Identify which cell holds the provided text, then report its [X, Y] central coordinate. 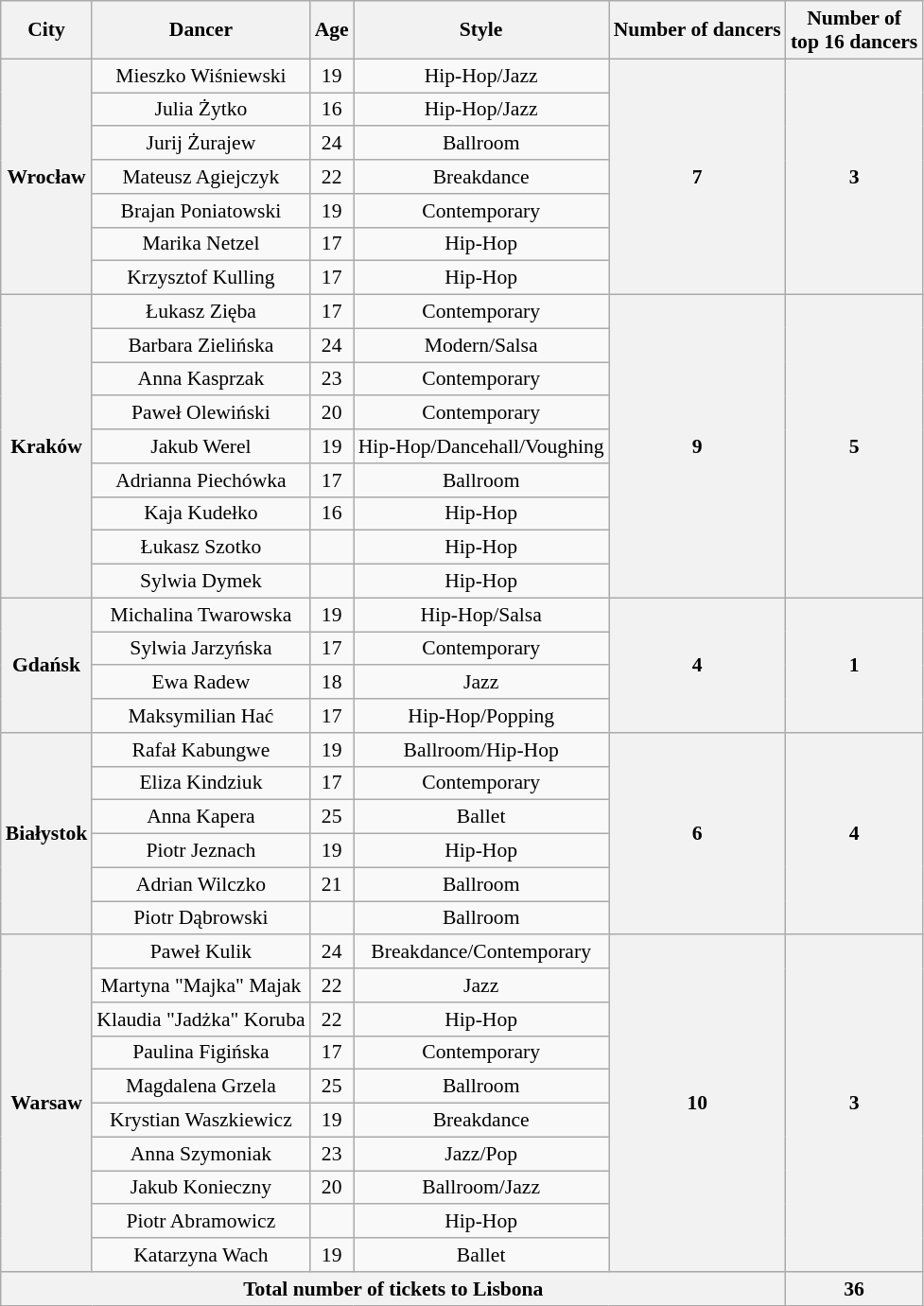
Jurij Żurajew [200, 144]
Wrocław [46, 176]
Piotr Abramowicz [200, 1222]
Magdalena Grzela [200, 1087]
Barbara Zielińska [200, 345]
Klaudia "Jadżka" Koruba [200, 1019]
Paulina Figińska [200, 1053]
Katarzyna Wach [200, 1255]
Rafał Kabungwe [200, 750]
Ewa Radew [200, 683]
Hip-Hop/Popping [481, 716]
Ballroom/Hip-Hop [481, 750]
Krystian Waszkiewicz [200, 1121]
7 [698, 176]
18 [332, 683]
Łukasz Zięba [200, 312]
Eliza Kindziuk [200, 783]
Paweł Kulik [200, 952]
Age [332, 30]
Dancer [200, 30]
Sylwia Jarzyńska [200, 649]
Breakdance/Contemporary [481, 952]
Hip-Hop/Salsa [481, 615]
Modern/Salsa [481, 345]
Number of dancers [698, 30]
Piotr Jeznach [200, 851]
Anna Kapera [200, 817]
Michalina Twarowska [200, 615]
Łukasz Szotko [200, 548]
Ballroom/Jazz [481, 1188]
Number oftop 16 dancers [854, 30]
Total number of tickets to Lisbona [393, 1289]
5 [854, 446]
Anna Szymoniak [200, 1154]
Jazz/Pop [481, 1154]
Julia Żytko [200, 110]
Hip-Hop/Dancehall/Voughing [481, 446]
Gdańsk [46, 665]
Warsaw [46, 1104]
21 [332, 884]
Piotr Dąbrowski [200, 918]
City [46, 30]
Kaja Kudełko [200, 514]
Mieszko Wiśniewski [200, 76]
Adrian Wilczko [200, 884]
Białystok [46, 834]
Style [481, 30]
Sylwia Dymek [200, 582]
Paweł Olewiński [200, 413]
6 [698, 834]
Anna Kasprzak [200, 379]
Kraków [46, 446]
Brajan Poniatowski [200, 211]
1 [854, 665]
Jakub Konieczny [200, 1188]
9 [698, 446]
36 [854, 1289]
Marika Netzel [200, 244]
Martyna "Majka" Majak [200, 985]
10 [698, 1104]
Krzysztof Kulling [200, 278]
Jakub Werel [200, 446]
Adrianna Piechówka [200, 480]
Mateusz Agiejczyk [200, 177]
Maksymilian Hać [200, 716]
